Pinpoint the cell where the given text exists, returning its (x, y) midpoint coordinate. 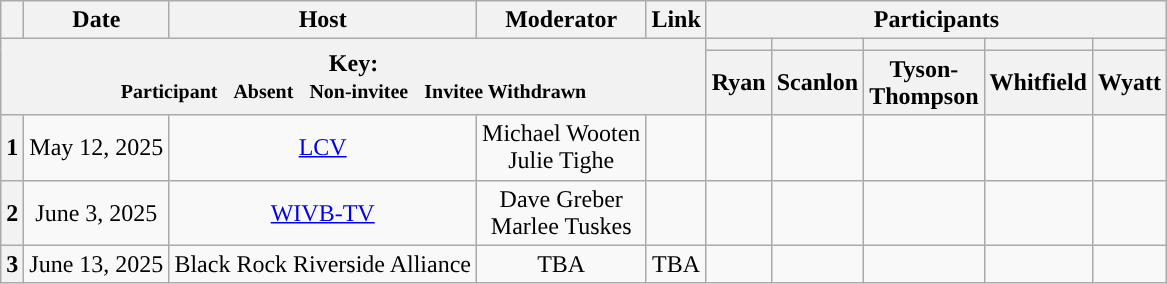
WIVB-TV (323, 212)
LCV (323, 148)
Link (676, 20)
Whitfield (1038, 82)
Scanlon (817, 82)
Black Rock Riverside Alliance (323, 264)
June 3, 2025 (96, 212)
May 12, 2025 (96, 148)
Participants (936, 20)
1 (12, 148)
Tyson-Thompson (924, 82)
Ryan (738, 82)
Moderator (562, 20)
June 13, 2025 (96, 264)
2 (12, 212)
Date (96, 20)
Michael WootenJulie Tighe (562, 148)
Wyatt (1129, 82)
3 (12, 264)
Dave GreberMarlee Tuskes (562, 212)
Host (323, 20)
Key: Participant Absent Non-invitee Invitee Withdrawn (354, 77)
